Return [x, y] of the center of cell containing provided text 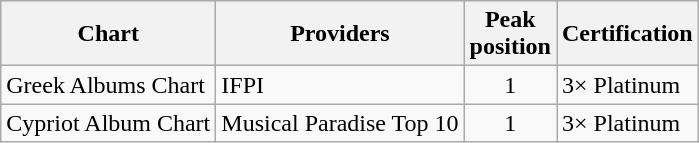
Certification [627, 34]
Greek Albums Chart [108, 85]
Peakposition [510, 34]
Cypriot Album Chart [108, 123]
Chart [108, 34]
IFPI [340, 85]
Musical Paradise Top 10 [340, 123]
Providers [340, 34]
